Output the [X, Y] coordinate of the center of the cell containing the given text.  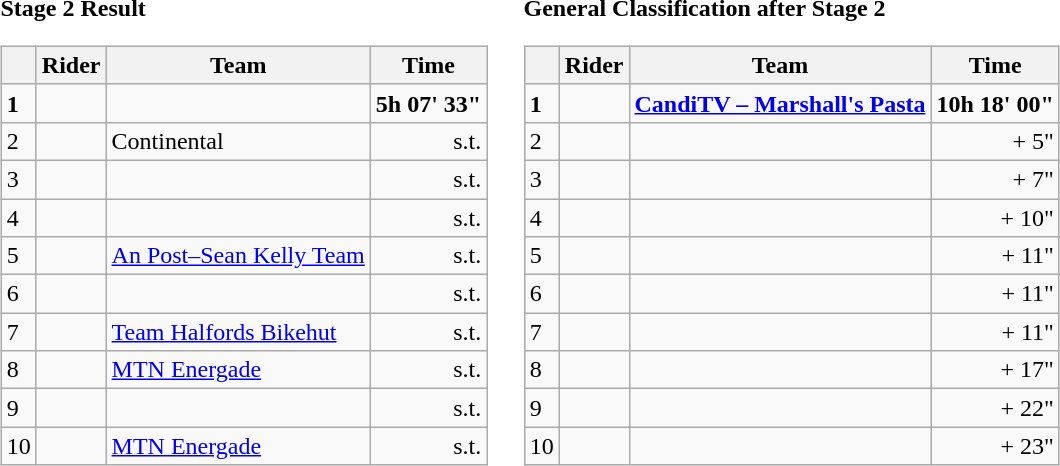
5h 07' 33" [428, 103]
+ 17" [995, 370]
Continental [238, 141]
Team Halfords Bikehut [238, 332]
CandiTV – Marshall's Pasta [780, 103]
+ 7" [995, 179]
10h 18' 00" [995, 103]
An Post–Sean Kelly Team [238, 256]
+ 10" [995, 217]
+ 23" [995, 446]
+ 5" [995, 141]
+ 22" [995, 408]
